Output the [X, Y] coordinate of the center of the cell containing the given text.  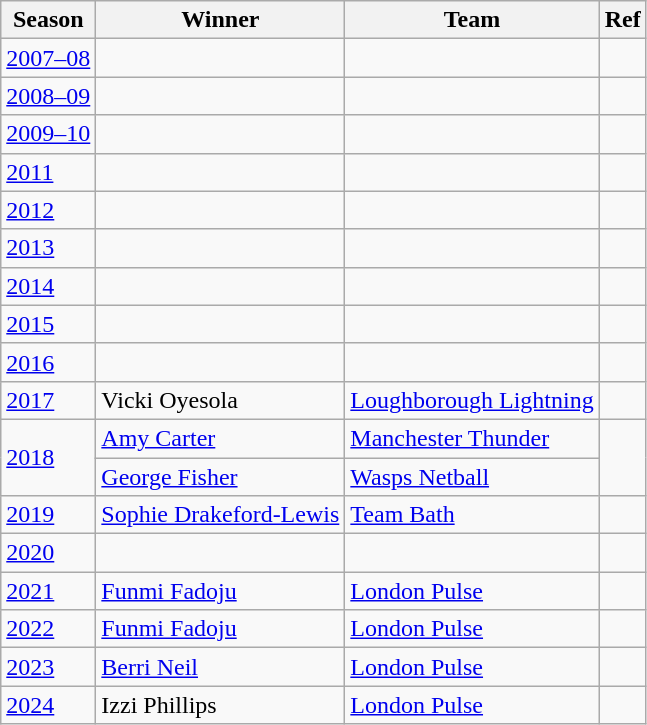
2014 [48, 286]
Amy Carter [220, 438]
2017 [48, 400]
2011 [48, 172]
Wasps Netball [472, 477]
2016 [48, 362]
2019 [48, 515]
2007–08 [48, 58]
Winner [220, 20]
Berri Neil [220, 667]
Ref [622, 20]
2023 [48, 667]
Team [472, 20]
Season [48, 20]
2013 [48, 248]
2021 [48, 591]
Loughborough Lightning [472, 400]
Manchester Thunder [472, 438]
2022 [48, 629]
George Fisher [220, 477]
Sophie Drakeford-Lewis [220, 515]
Vicki Oyesola [220, 400]
2008–09 [48, 96]
2009–10 [48, 134]
2020 [48, 553]
Team Bath [472, 515]
2018 [48, 457]
2012 [48, 210]
2015 [48, 324]
2024 [48, 705]
Izzi Phillips [220, 705]
